Return the [x, y] coordinate for the center point of the cell that contains the specified text.  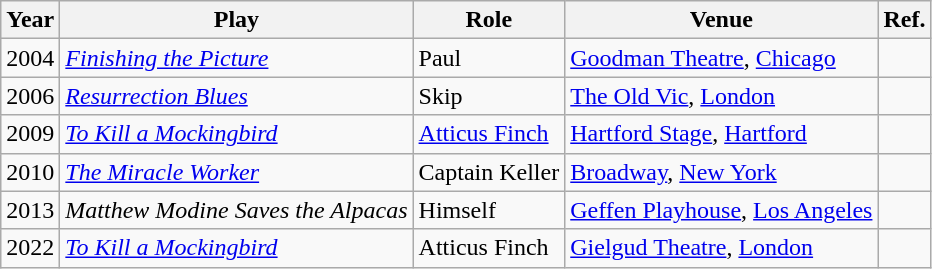
2009 [30, 134]
Role [489, 20]
Broadway, New York [722, 172]
Goodman Theatre, Chicago [722, 58]
2010 [30, 172]
Geffen Playhouse, Los Angeles [722, 210]
2013 [30, 210]
Paul [489, 58]
Finishing the Picture [236, 58]
Venue [722, 20]
Himself [489, 210]
Year [30, 20]
2022 [30, 248]
Resurrection Blues [236, 96]
Matthew Modine Saves the Alpacas [236, 210]
Captain Keller [489, 172]
The Miracle Worker [236, 172]
Ref. [904, 20]
Gielgud Theatre, London [722, 248]
Hartford Stage, Hartford [722, 134]
The Old Vic, London [722, 96]
Skip [489, 96]
2006 [30, 96]
Play [236, 20]
2004 [30, 58]
